Scan for the cell matching the given text and deliver its (x, y) coordinate at center. 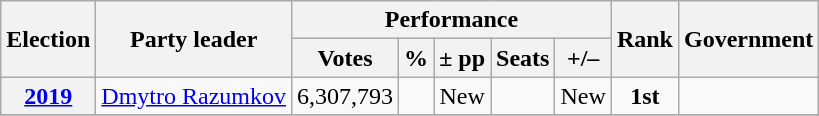
6,307,793 (346, 96)
Dmytro Razumkov (194, 96)
Party leader (194, 39)
Election (48, 39)
Government (748, 39)
1st (644, 96)
Seats (523, 58)
Performance (452, 20)
Rank (644, 39)
2019 (48, 96)
+/– (583, 58)
% (416, 58)
Votes (346, 58)
± pp (462, 58)
